Find where the given text appears and provide that cell's center as [x, y] coordinate. 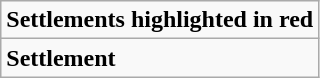
Settlements highlighted in red [160, 20]
Settlement [160, 58]
